Find where the given text appears and provide that cell's center as (X, Y) coordinate. 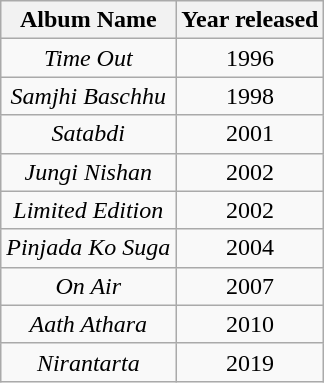
Samjhi Baschhu (88, 96)
Pinjada Ko Suga (88, 248)
Aath Athara (88, 324)
Time Out (88, 58)
Album Name (88, 20)
2010 (250, 324)
Nirantarta (88, 362)
2001 (250, 134)
Satabdi (88, 134)
2007 (250, 286)
1998 (250, 96)
Year released (250, 20)
Jungi Nishan (88, 172)
2019 (250, 362)
Limited Edition (88, 210)
On Air (88, 286)
2004 (250, 248)
1996 (250, 58)
